Extract the (X, Y) coordinate from the center of the cell holding the provided text.  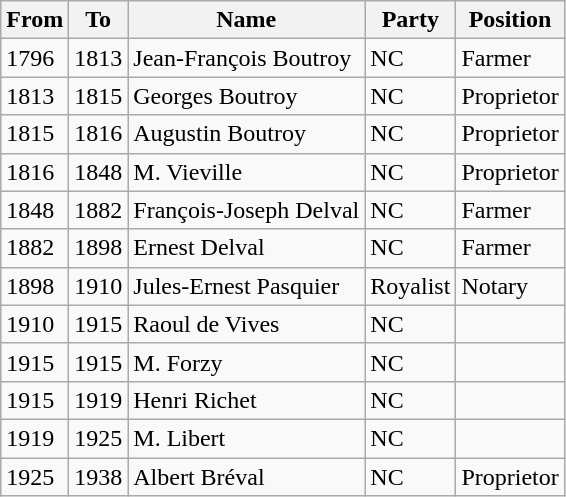
Party (410, 20)
Henri Richet (246, 400)
M. Forzy (246, 362)
M. Libert (246, 438)
Position (510, 20)
Royalist (410, 286)
M. Vieville (246, 172)
Ernest Delval (246, 248)
Name (246, 20)
Augustin Boutroy (246, 134)
Georges Boutroy (246, 96)
Notary (510, 286)
Jules-Ernest Pasquier (246, 286)
Jean-François Boutroy (246, 58)
Raoul de Vives (246, 324)
To (98, 20)
1796 (35, 58)
Albert Bréval (246, 477)
François-Joseph Delval (246, 210)
From (35, 20)
1938 (98, 477)
